Return [x, y] of the center of cell containing provided text 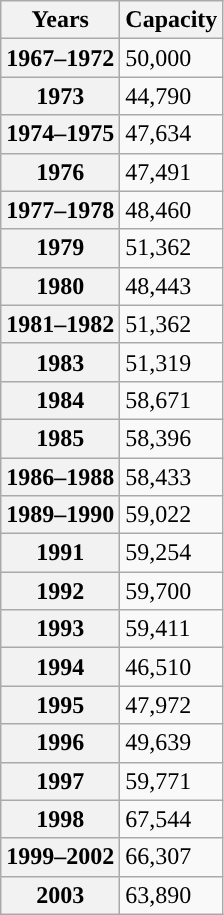
58,433 [172, 477]
1999–2002 [60, 857]
1986–1988 [60, 477]
1983 [60, 362]
48,460 [172, 210]
1974–1975 [60, 134]
Capacity [172, 20]
1998 [60, 819]
1989–1990 [60, 515]
1985 [60, 438]
1996 [60, 743]
1984 [60, 400]
1981–1982 [60, 324]
47,491 [172, 172]
59,022 [172, 515]
66,307 [172, 857]
48,443 [172, 286]
67,544 [172, 819]
49,639 [172, 743]
59,254 [172, 553]
1994 [60, 667]
1992 [60, 591]
2003 [60, 895]
46,510 [172, 667]
1995 [60, 705]
59,700 [172, 591]
50,000 [172, 58]
47,972 [172, 705]
Years [60, 20]
1967–1972 [60, 58]
1976 [60, 172]
1980 [60, 286]
58,396 [172, 438]
1973 [60, 96]
59,411 [172, 629]
51,319 [172, 362]
47,634 [172, 134]
58,671 [172, 400]
1979 [60, 248]
1977–1978 [60, 210]
59,771 [172, 781]
1993 [60, 629]
63,890 [172, 895]
1997 [60, 781]
44,790 [172, 96]
1991 [60, 553]
